Extract the [x, y] coordinate from the center of the cell holding the provided text.  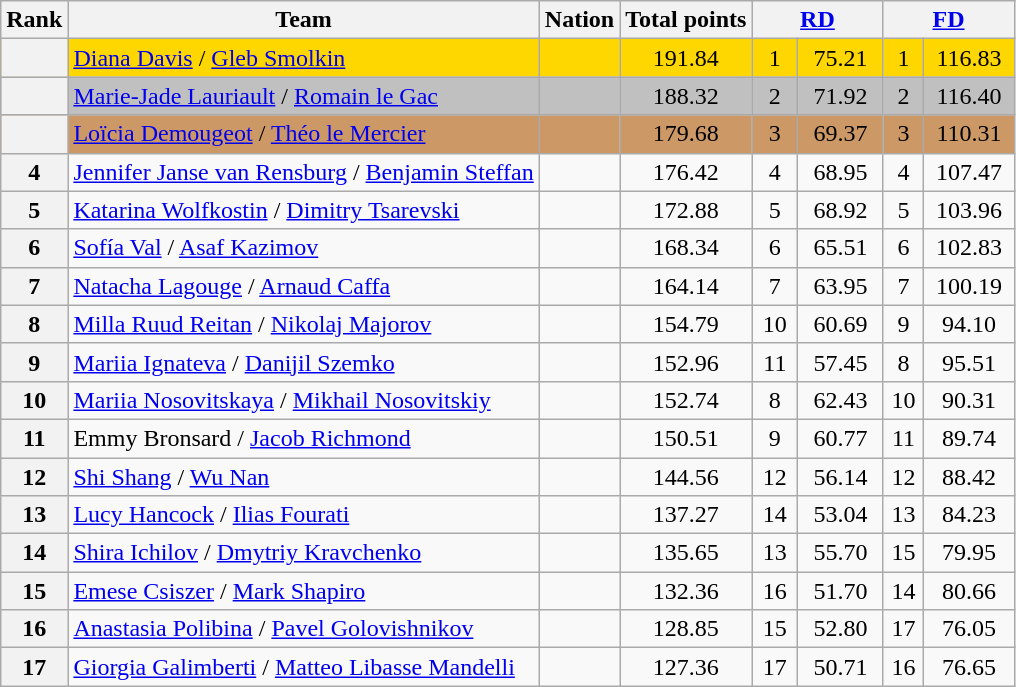
56.14 [840, 477]
137.27 [686, 515]
176.42 [686, 172]
51.70 [840, 591]
Shira Ichilov / Dmytriy Kravchenko [304, 553]
102.83 [969, 248]
150.51 [686, 438]
89.74 [969, 438]
135.65 [686, 553]
110.31 [969, 134]
Milla Ruud Reitan / Nikolaj Majorov [304, 324]
168.34 [686, 248]
191.84 [686, 58]
127.36 [686, 667]
65.51 [840, 248]
80.66 [969, 591]
Anastasia Polibina / Pavel Golovishnikov [304, 629]
154.79 [686, 324]
71.92 [840, 96]
62.43 [840, 400]
103.96 [969, 210]
53.04 [840, 515]
76.65 [969, 667]
90.31 [969, 400]
Marie-Jade Lauriault / Romain le Gac [304, 96]
Nation [579, 20]
179.68 [686, 134]
75.21 [840, 58]
152.74 [686, 400]
79.95 [969, 553]
Lucy Hancock / Ilias Fourati [304, 515]
57.45 [840, 362]
76.05 [969, 629]
Team [304, 20]
128.85 [686, 629]
Mariia Nosovitskaya / Mikhail Nosovitskiy [304, 400]
55.70 [840, 553]
Mariia Ignateva / Danijil Szemko [304, 362]
60.69 [840, 324]
152.96 [686, 362]
95.51 [969, 362]
Jennifer Janse van Rensburg / Benjamin Steffan [304, 172]
RD [818, 20]
69.37 [840, 134]
132.36 [686, 591]
88.42 [969, 477]
164.14 [686, 286]
FD [948, 20]
84.23 [969, 515]
Emmy Bronsard / Jacob Richmond [304, 438]
116.40 [969, 96]
68.92 [840, 210]
172.88 [686, 210]
94.10 [969, 324]
52.80 [840, 629]
107.47 [969, 172]
100.19 [969, 286]
Katarina Wolfkostin / Dimitry Tsarevski [304, 210]
144.56 [686, 477]
Loïcia Demougeot / Théo le Mercier [304, 134]
63.95 [840, 286]
Shi Shang / Wu Nan [304, 477]
Natacha Lagouge / Arnaud Caffa [304, 286]
Total points [686, 20]
Giorgia Galimberti / Matteo Libasse Mandelli [304, 667]
68.95 [840, 172]
50.71 [840, 667]
60.77 [840, 438]
Diana Davis / Gleb Smolkin [304, 58]
116.83 [969, 58]
Emese Csiszer / Mark Shapiro [304, 591]
188.32 [686, 96]
Sofía Val / Asaf Kazimov [304, 248]
Rank [34, 20]
